Identify which cell holds the provided text, then report its [x, y] central coordinate. 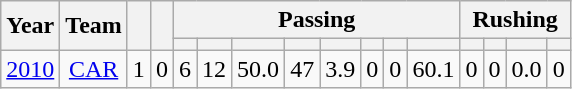
2010 [30, 69]
50.0 [258, 69]
3.9 [340, 69]
Year [30, 26]
47 [302, 69]
6 [184, 69]
12 [214, 69]
0.0 [526, 69]
CAR [94, 69]
1 [138, 69]
Passing [316, 20]
Team [94, 26]
Rushing [515, 20]
60.1 [434, 69]
